For the text-containing cell, return its midpoint in [X, Y] coordinate format. 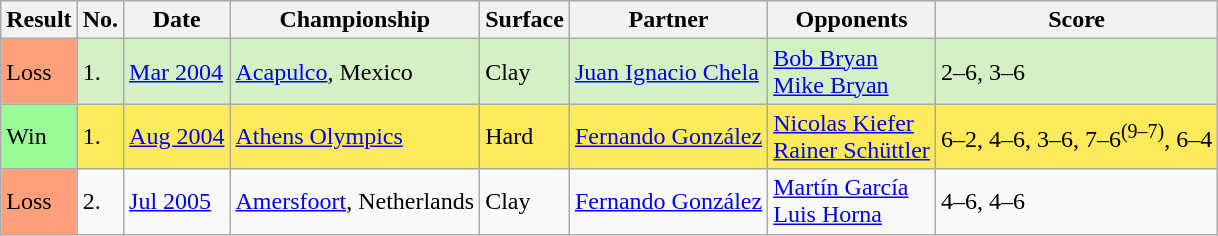
Amersfoort, Netherlands [355, 202]
Date [177, 20]
Score [1076, 20]
2. [100, 202]
Championship [355, 20]
4–6, 4–6 [1076, 202]
Aug 2004 [177, 136]
Win [39, 136]
6–2, 4–6, 3–6, 7–6(9–7), 6–4 [1076, 136]
Hard [525, 136]
Jul 2005 [177, 202]
Acapulco, Mexico [355, 72]
Partner [668, 20]
Martín García Luis Horna [852, 202]
Bob Bryan Mike Bryan [852, 72]
Result [39, 20]
2–6, 3–6 [1076, 72]
Nicolas Kiefer Rainer Schüttler [852, 136]
Surface [525, 20]
Opponents [852, 20]
Mar 2004 [177, 72]
Athens Olympics [355, 136]
No. [100, 20]
Juan Ignacio Chela [668, 72]
